For the text-containing cell, return its midpoint in [x, y] coordinate format. 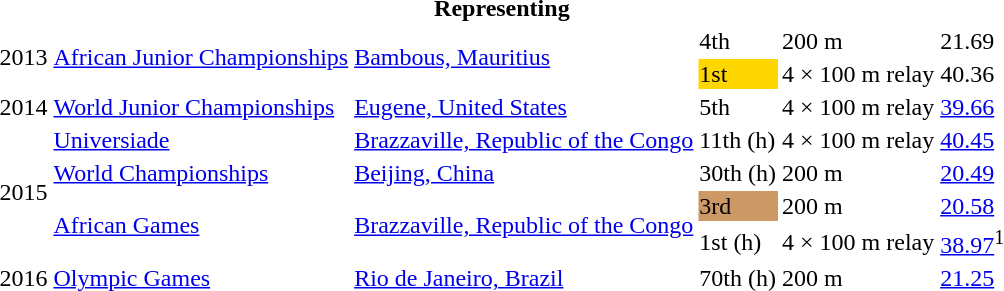
Beijing, China [524, 173]
Universiade [201, 140]
3rd [738, 206]
1st (h) [738, 242]
1st [738, 74]
African Games [201, 226]
11th (h) [738, 140]
Eugene, United States [524, 107]
5th [738, 107]
World Junior Championships [201, 107]
World Championships [201, 173]
4th [738, 41]
African Junior Championships [201, 58]
Bambous, Mauritius [524, 58]
30th (h) [738, 173]
